Find where the given text appears and provide that cell's center as (X, Y) coordinate. 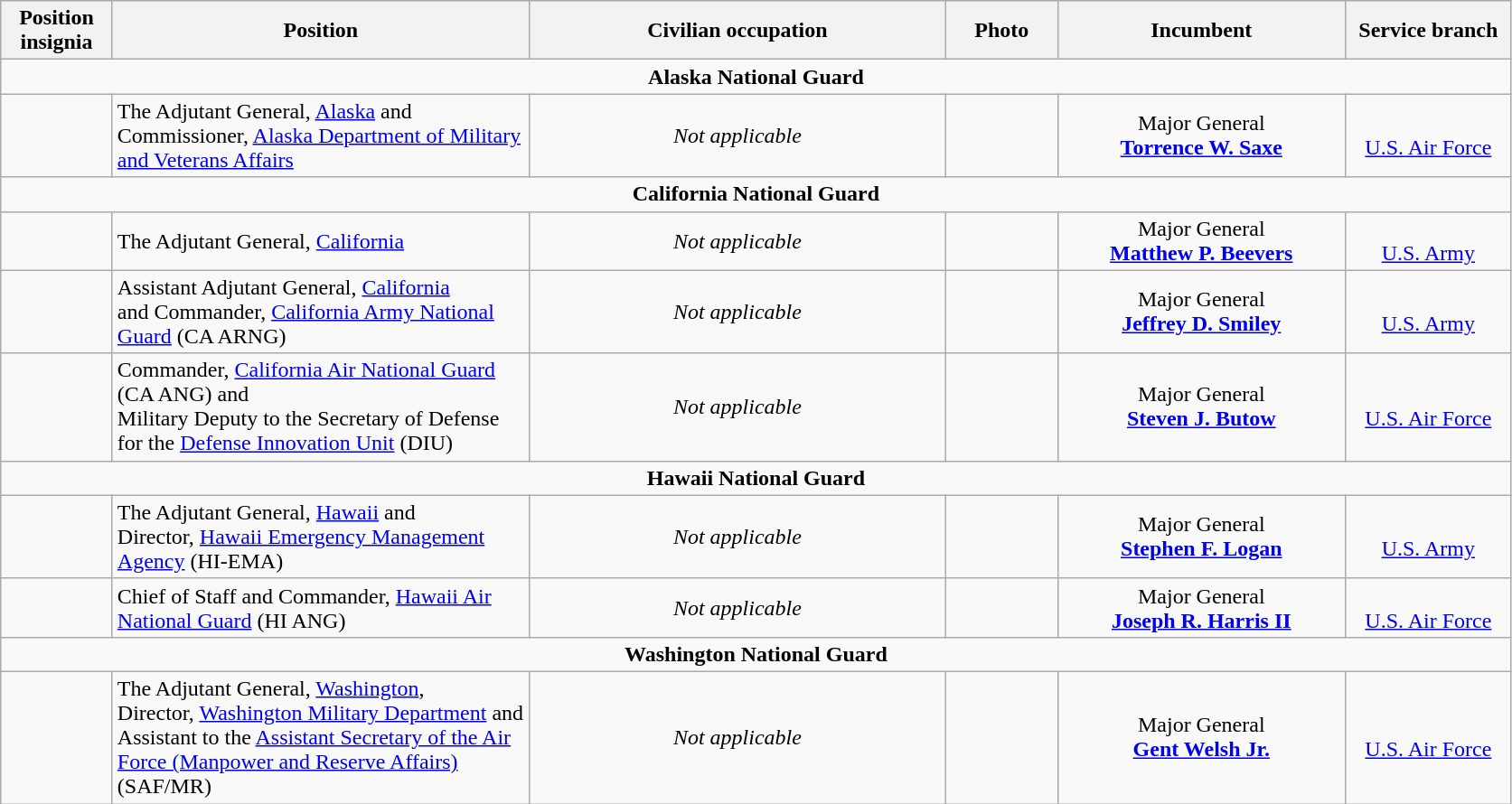
Assistant Adjutant General, Californiaand Commander, California Army National Guard (CA ARNG) (320, 312)
The Adjutant General, Hawaii andDirector, Hawaii Emergency Management Agency (HI-EMA) (320, 537)
Washington National Guard (756, 654)
California National Guard (756, 194)
Chief of Staff and Commander, Hawaii Air National Guard (HI ANG) (320, 607)
Major GeneralMatthew P. Beevers (1202, 240)
Alaska National Guard (756, 77)
The Adjutant General, California (320, 240)
Major GeneralStephen F. Logan (1202, 537)
Civilian occupation (737, 31)
Photo (1001, 31)
Position (320, 31)
Hawaii National Guard (756, 478)
Major GeneralGent Welsh Jr. (1202, 737)
Major GeneralJoseph R. Harris II (1202, 607)
Major GeneralTorrence W. Saxe (1202, 136)
Incumbent (1202, 31)
Commander, California Air National Guard (CA ANG) andMilitary Deputy to the Secretary of Defense for the Defense Innovation Unit (DIU) (320, 407)
Major GeneralJeffrey D. Smiley (1202, 312)
The Adjutant General, Alaska andCommissioner, Alaska Department of Military and Veterans Affairs (320, 136)
Major GeneralSteven J. Butow (1202, 407)
Service branch (1429, 31)
Position insignia (57, 31)
